Pinpoint the cell where the given text exists, returning its (x, y) midpoint coordinate. 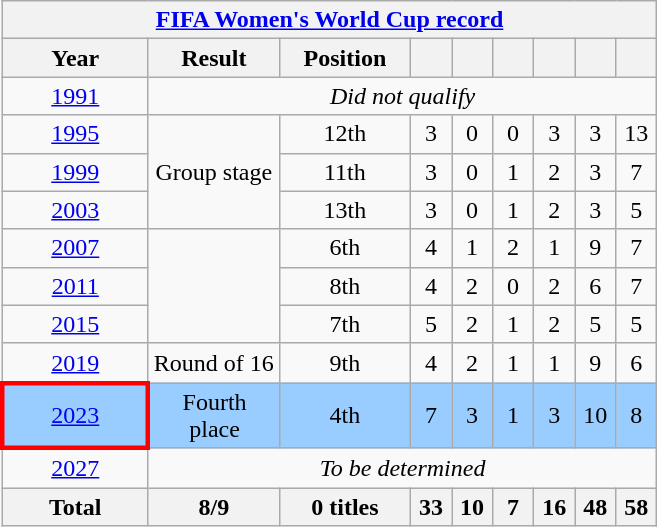
16 (554, 507)
Result (214, 58)
Group stage (214, 172)
2027 (75, 468)
48 (596, 507)
6th (344, 248)
13th (344, 210)
11th (344, 172)
2007 (75, 248)
FIFA Women's World Cup record (330, 20)
Did not qualify (402, 96)
1999 (75, 172)
To be determined (402, 468)
12th (344, 134)
2015 (75, 324)
8th (344, 286)
Fourth place (214, 416)
Total (75, 507)
4th (344, 416)
7th (344, 324)
Position (344, 58)
8/9 (214, 507)
0 titles (344, 507)
2003 (75, 210)
58 (636, 507)
13 (636, 134)
Year (75, 58)
2019 (75, 363)
1991 (75, 96)
9th (344, 363)
8 (636, 416)
Round of 16 (214, 363)
33 (430, 507)
2023 (75, 416)
1995 (75, 134)
2011 (75, 286)
